Capture the cell that displays the provided text and extract its (x, y) central coordinate. 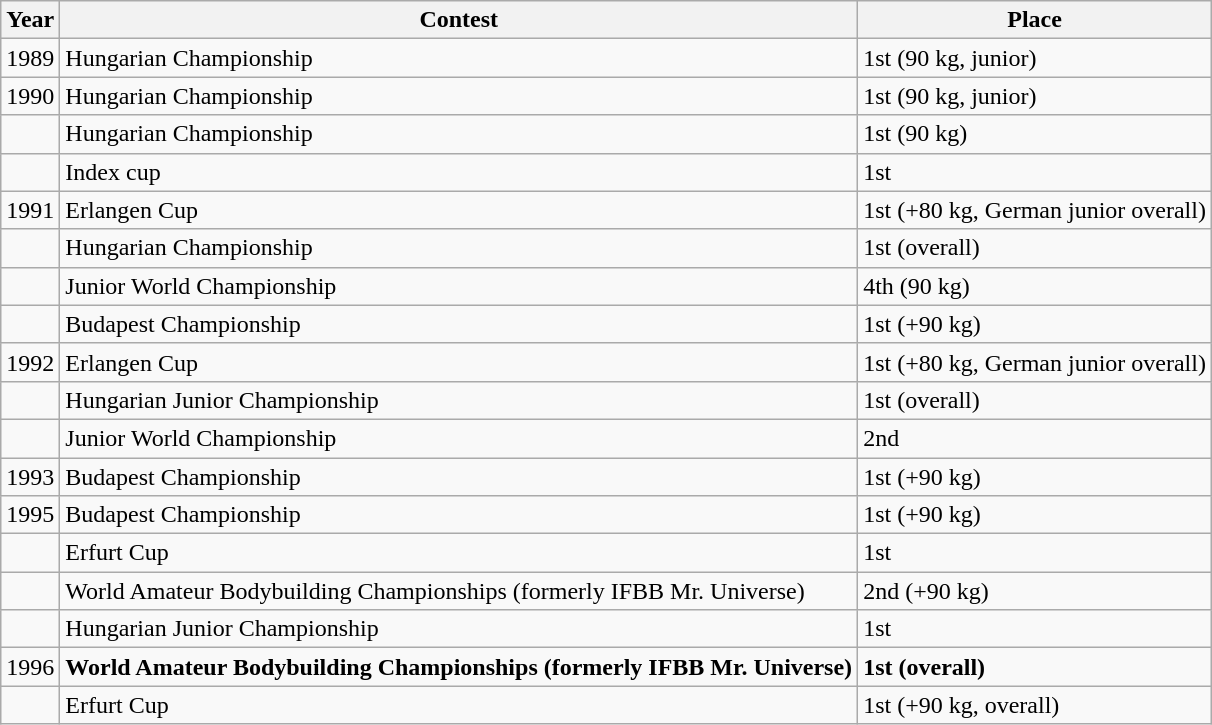
2nd (1035, 438)
1995 (30, 515)
1990 (30, 96)
Place (1035, 20)
1996 (30, 667)
1st (+90 kg, overall) (1035, 705)
1989 (30, 58)
1993 (30, 477)
1991 (30, 210)
Year (30, 20)
Index cup (459, 172)
2nd (+90 kg) (1035, 591)
Contest (459, 20)
1992 (30, 362)
1st (90 kg) (1035, 134)
4th (90 kg) (1035, 286)
